Detect which cell encompasses the target text, then output its (x, y) center coordinate. 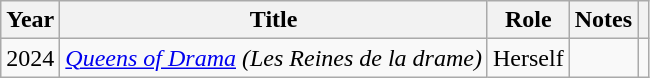
Herself (528, 58)
Title (274, 20)
Notes (603, 20)
Year (30, 20)
Role (528, 20)
Queens of Drama (Les Reines de la drame) (274, 58)
2024 (30, 58)
